Output the [X, Y] coordinate of the center of the cell containing the given text.  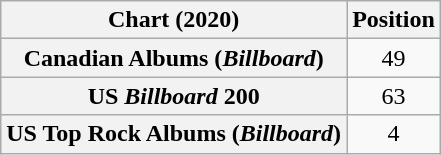
US Billboard 200 [174, 96]
Chart (2020) [174, 20]
49 [394, 58]
US Top Rock Albums (Billboard) [174, 134]
Canadian Albums (Billboard) [174, 58]
4 [394, 134]
Position [394, 20]
63 [394, 96]
